Identify which cell holds the provided text, then report its (x, y) central coordinate. 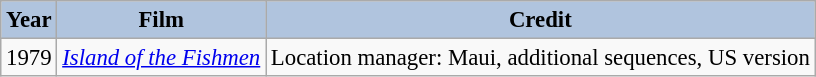
Year (29, 20)
Island of the Fishmen (162, 58)
Location manager: Maui, additional sequences, US version (541, 58)
Credit (541, 20)
Film (162, 20)
1979 (29, 58)
